Return [X, Y] of the center of cell containing provided text 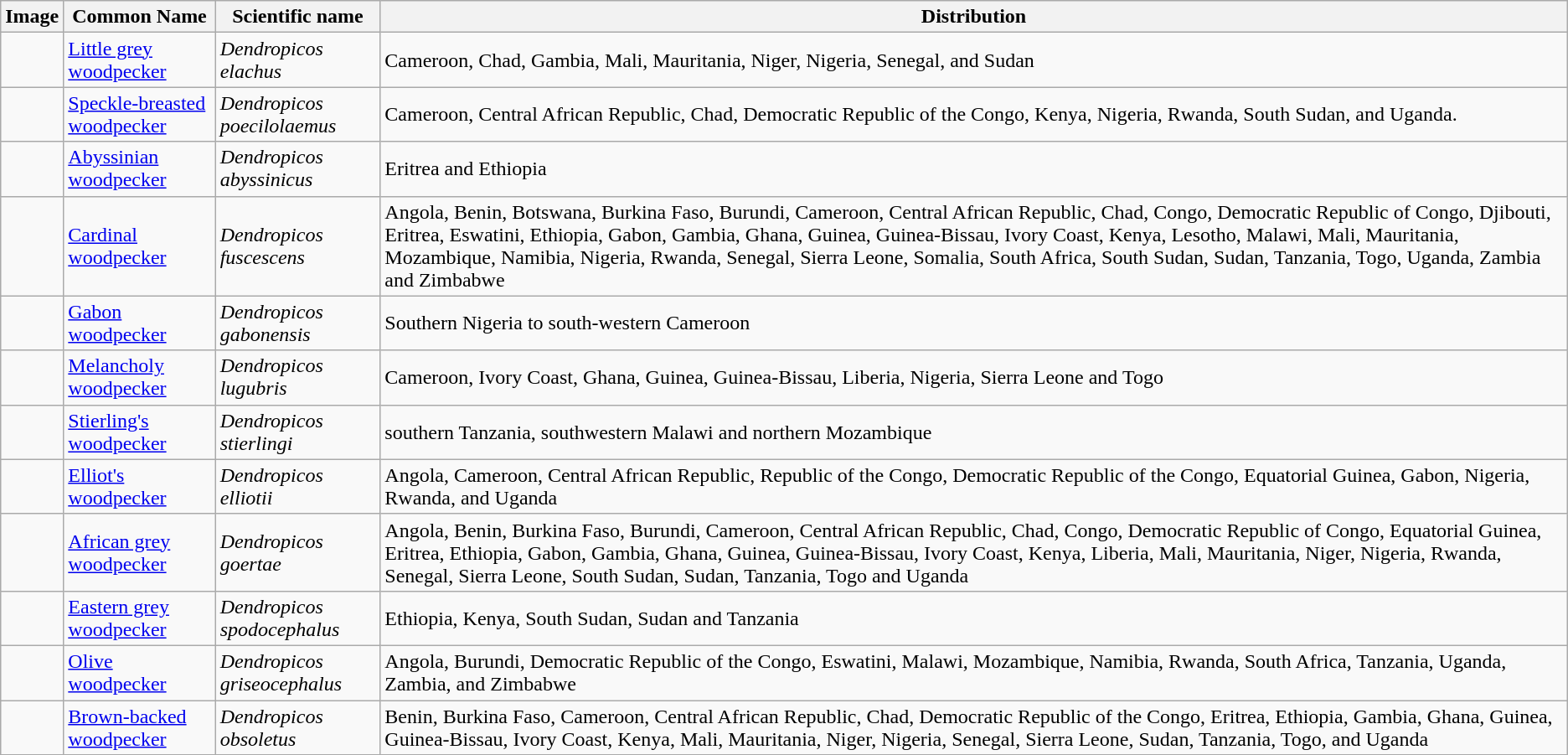
Dendropicos gabonensis [298, 323]
Dendropicos poecilolaemus [298, 114]
Eritrea and Ethiopia [973, 169]
Dendropicos griseocephalus [298, 672]
Dendropicos abyssinicus [298, 169]
Scientific name [298, 17]
southern Tanzania, southwestern Malawi and northern Mozambique [973, 432]
Little grey woodpecker [139, 60]
Dendropicos fuscescens [298, 246]
Cameroon, Chad, Gambia, Mali, Mauritania, Niger, Nigeria, Senegal, and Sudan [973, 60]
Dendropicos obsoletus [298, 727]
Olive woodpecker [139, 672]
Speckle-breasted woodpecker [139, 114]
Image [32, 17]
Dendropicos goertae [298, 552]
Distribution [973, 17]
Cameroon, Ivory Coast, Ghana, Guinea, Guinea-Bissau, Liberia, Nigeria, Sierra Leone and Togo [973, 377]
Common Name [139, 17]
Dendropicos elliotii [298, 486]
Elliot's woodpecker [139, 486]
Cardinal woodpecker [139, 246]
Southern Nigeria to south-western Cameroon [973, 323]
Eastern grey woodpecker [139, 618]
Dendropicos elachus [298, 60]
Dendropicos lugubris [298, 377]
Dendropicos stierlingi [298, 432]
African grey woodpecker [139, 552]
Gabon woodpecker [139, 323]
Ethiopia, Kenya, South Sudan, Sudan and Tanzania [973, 618]
Stierling's woodpecker [139, 432]
Melancholy woodpecker [139, 377]
Brown-backed woodpecker [139, 727]
Cameroon, Central African Republic, Chad, Democratic Republic of the Congo, Kenya, Nigeria, Rwanda, South Sudan, and Uganda. [973, 114]
Abyssinian woodpecker [139, 169]
Dendropicos spodocephalus [298, 618]
